Output the (X, Y) coordinate of the center of the cell containing the given text.  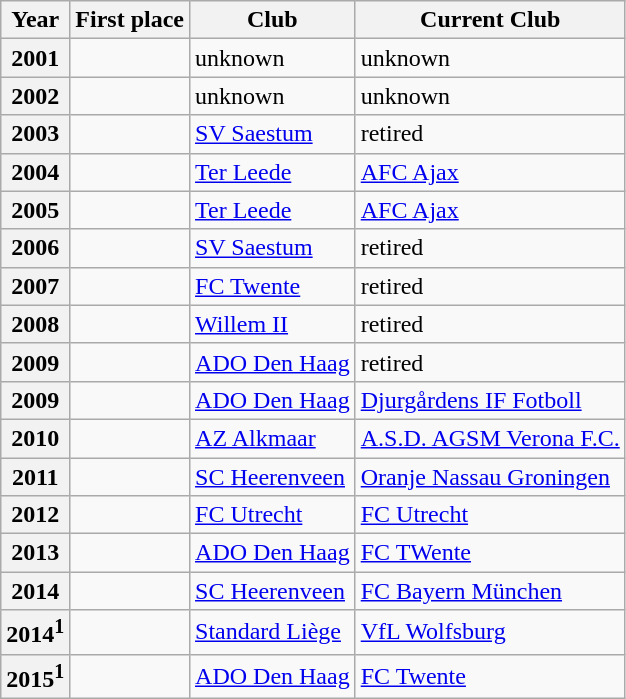
20141 (36, 632)
First place (130, 20)
2003 (36, 134)
Club (273, 20)
2007 (36, 286)
Current Club (490, 20)
A.S.D. AGSM Verona F.C. (490, 438)
2006 (36, 248)
2001 (36, 58)
2013 (36, 553)
FC Bayern München (490, 591)
2011 (36, 477)
Djurgårdens IF Fotboll (490, 400)
20151 (36, 676)
FC TWente (490, 553)
AZ Alkmaar (273, 438)
2010 (36, 438)
2014 (36, 591)
Standard Liège (273, 632)
VfL Wolfsburg (490, 632)
2004 (36, 172)
2005 (36, 210)
2008 (36, 324)
2002 (36, 96)
Willem II (273, 324)
Oranje Nassau Groningen (490, 477)
2012 (36, 515)
Year (36, 20)
